Provide the [X, Y] coordinate of the cell's center where the given text is located.  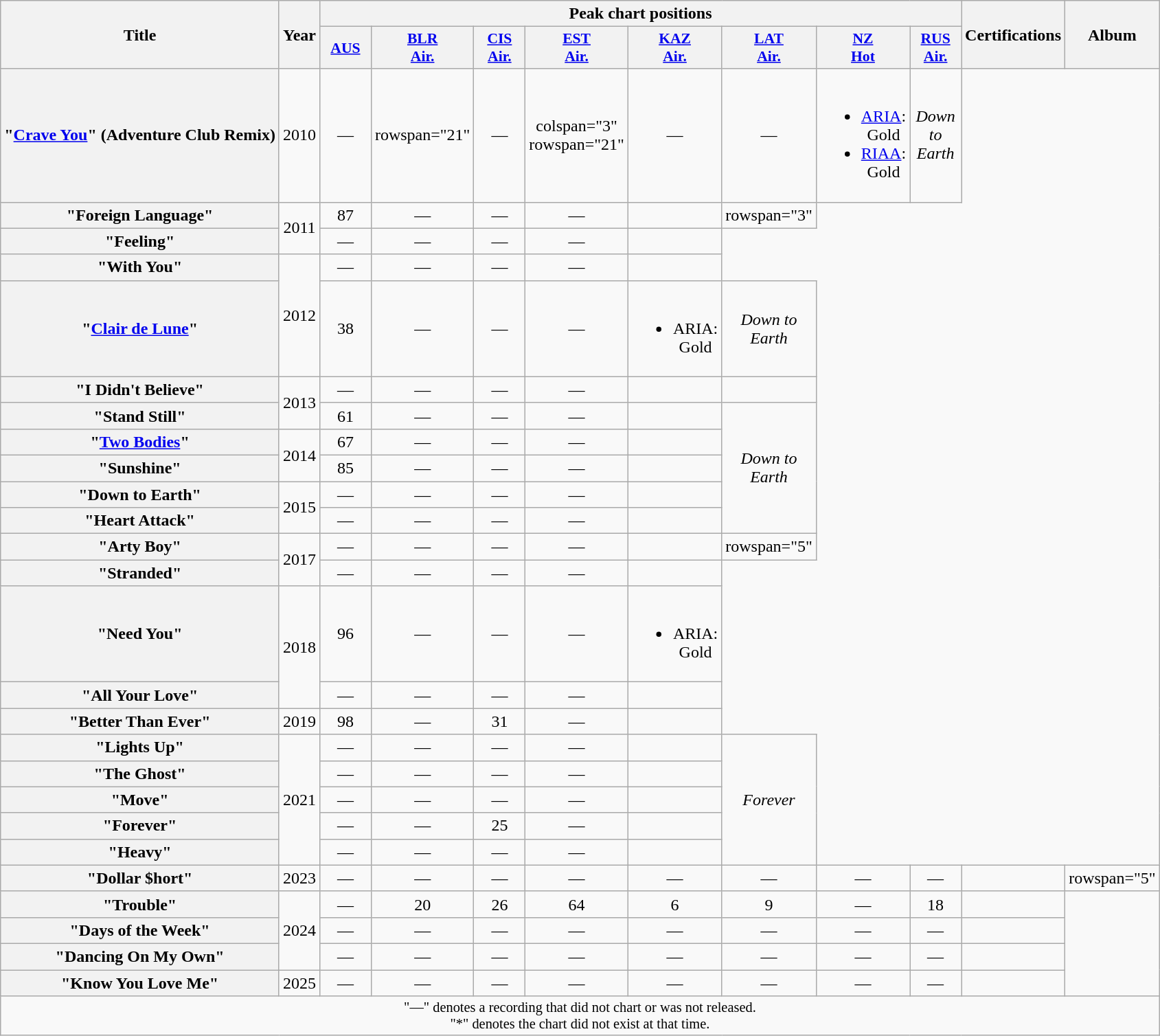
61 [346, 416]
31 [500, 721]
"Stranded" [140, 573]
"With You" [140, 267]
KAZAir. [674, 48]
"Know You Love Me" [140, 983]
87 [346, 215]
Album [1113, 34]
2023 [299, 878]
Peak chart positions [641, 14]
"Better Than Ever" [140, 721]
85 [346, 468]
"I Didn't Believe" [140, 390]
"Foreign Language" [140, 215]
2010 [299, 135]
"Forever" [140, 826]
2021 [299, 800]
"Crave You" (Adventure Club Remix) [140, 135]
BLRAir. [422, 48]
2014 [299, 455]
"Stand Still" [140, 416]
Forever [769, 800]
rowspan="21" [422, 135]
Title [140, 34]
25 [500, 826]
2024 [299, 930]
"Sunshine" [140, 468]
AUS [346, 48]
26 [500, 904]
"Heavy" [140, 852]
"The Ghost" [140, 774]
"Arty Boy" [140, 547]
"Dancing On My Own" [140, 956]
9 [769, 904]
2015 [299, 507]
"Heart Attack" [140, 521]
20 [422, 904]
6 [674, 904]
96 [346, 634]
2011 [299, 228]
2025 [299, 983]
64 [577, 904]
Certifications [1014, 34]
"Lights Up" [140, 747]
"Move" [140, 800]
2019 [299, 721]
"Down to Earth" [140, 494]
2012 [299, 315]
rowspan="3" [769, 215]
RUSAir. [935, 48]
18 [935, 904]
"Feeling" [140, 241]
colspan="3" rowspan="21" [577, 135]
Year [299, 34]
"All Your Love" [140, 695]
67 [346, 442]
"Trouble" [140, 904]
98 [346, 721]
2017 [299, 560]
CISAir. [500, 48]
LATAir. [769, 48]
38 [346, 328]
"Two Bodies" [140, 442]
NZHot [863, 48]
"—" denotes a recording that did not chart or was not released."*" denotes the chart did not exist at that time. [580, 1016]
"Clair de Lune" [140, 328]
2018 [299, 647]
"Dollar $hort" [140, 878]
ARIA: GoldRIAA: Gold [863, 135]
"Days of the Week" [140, 930]
"Need You" [140, 634]
ESTAir. [577, 48]
2013 [299, 403]
